Find where the given text appears and provide that cell's center as [X, Y] coordinate. 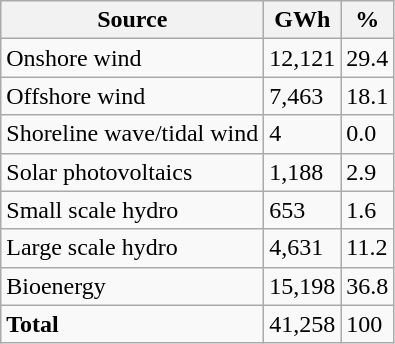
41,258 [302, 324]
1.6 [368, 210]
100 [368, 324]
GWh [302, 20]
Bioenergy [132, 286]
% [368, 20]
Onshore wind [132, 58]
Offshore wind [132, 96]
29.4 [368, 58]
0.0 [368, 134]
Large scale hydro [132, 248]
4,631 [302, 248]
Total [132, 324]
1,188 [302, 172]
18.1 [368, 96]
11.2 [368, 248]
Source [132, 20]
4 [302, 134]
Shoreline wave/tidal wind [132, 134]
653 [302, 210]
12,121 [302, 58]
Small scale hydro [132, 210]
15,198 [302, 286]
2.9 [368, 172]
7,463 [302, 96]
36.8 [368, 286]
Solar photovoltaics [132, 172]
